Locate the cell with the specified text and output its (x, y) center coordinate. 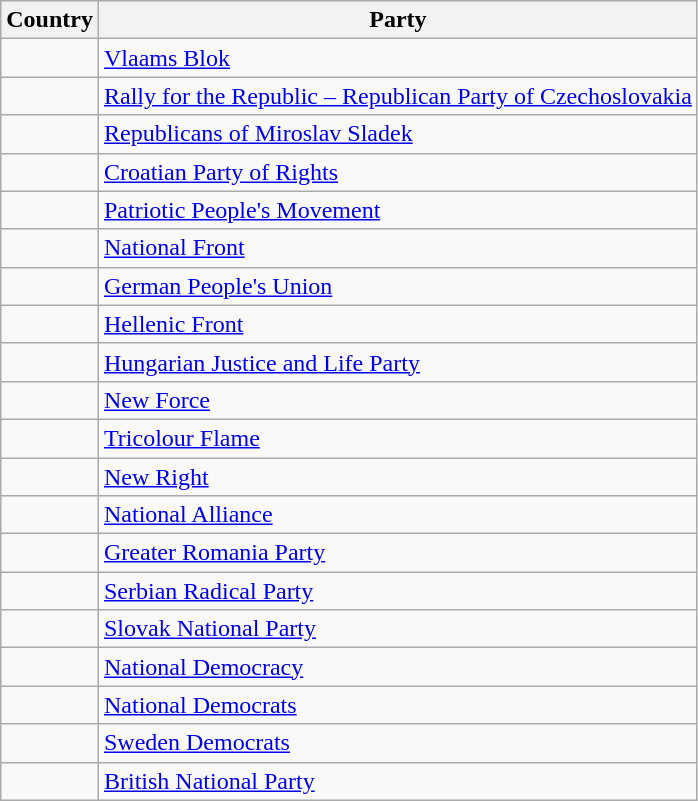
Rally for the Republic – Republican Party of Czechoslovakia (398, 96)
Sweden Democrats (398, 743)
Party (398, 20)
New Force (398, 400)
Patriotic People's Movement (398, 210)
Vlaams Blok (398, 58)
New Right (398, 477)
Greater Romania Party (398, 553)
Croatian Party of Rights (398, 172)
National Democrats (398, 705)
National Democracy (398, 667)
British National Party (398, 781)
National Alliance (398, 515)
Tricolour Flame (398, 438)
Serbian Radical Party (398, 591)
Hellenic Front (398, 324)
Slovak National Party (398, 629)
Hungarian Justice and Life Party (398, 362)
Country (50, 20)
Republicans of Miroslav Sladek (398, 134)
German People's Union (398, 286)
National Front (398, 248)
